Pinpoint the cell where the given text exists, returning its (X, Y) midpoint coordinate. 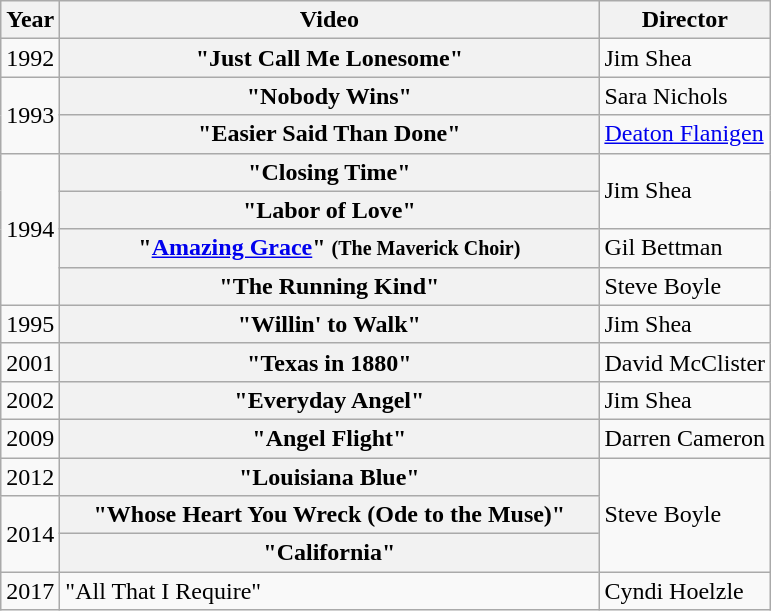
1992 (30, 58)
1995 (30, 324)
"The Running Kind" (330, 286)
"Texas in 1880" (330, 362)
Cyndi Hoelzle (685, 591)
"Just Call Me Lonesome" (330, 58)
Darren Cameron (685, 438)
2012 (30, 477)
"California" (330, 553)
"Everyday Angel" (330, 400)
"Amazing Grace" (The Maverick Choir) (330, 248)
"Labor of Love" (330, 210)
"Willin' to Walk" (330, 324)
"Louisiana Blue" (330, 477)
2017 (30, 591)
"Easier Said Than Done" (330, 134)
2002 (30, 400)
"Whose Heart You Wreck (Ode to the Muse)" (330, 515)
Gil Bettman (685, 248)
"Angel Flight" (330, 438)
1993 (30, 115)
Director (685, 20)
1994 (30, 229)
David McClister (685, 362)
2009 (30, 438)
Video (330, 20)
"Closing Time" (330, 172)
Deaton Flanigen (685, 134)
"Nobody Wins" (330, 96)
2014 (30, 534)
"All That I Require" (330, 591)
2001 (30, 362)
Year (30, 20)
Sara Nichols (685, 96)
